Pinpoint the cell where the given text exists, returning its (X, Y) midpoint coordinate. 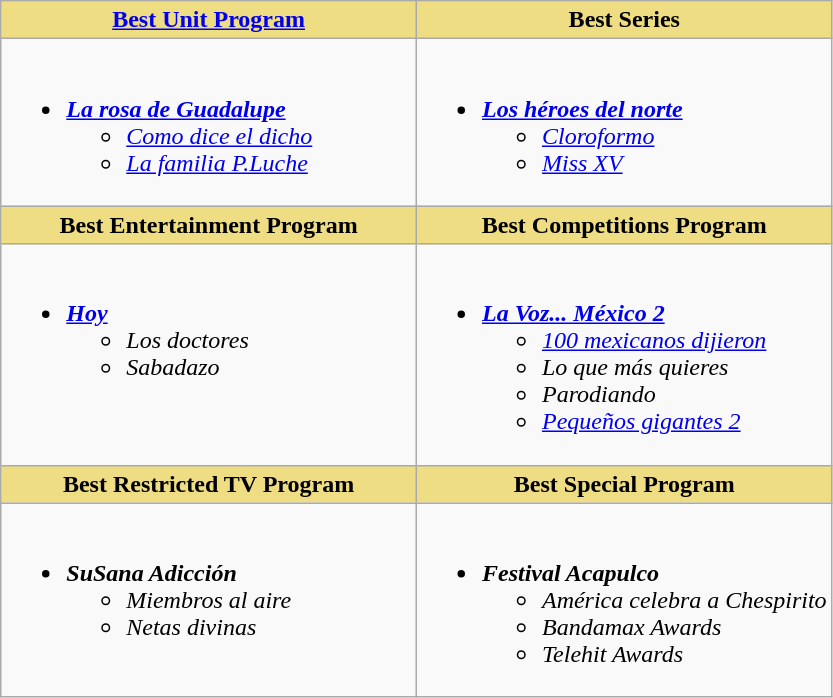
HoyLos doctoresSabadazo (209, 354)
Best Restricted TV Program (209, 484)
Best Unit Program (209, 20)
La rosa de GuadalupeComo dice el dichoLa familia P.Luche (209, 122)
Best Special Program (624, 484)
La Voz... México 2100 mexicanos dijieronLo que más quieresParodiandoPequeños gigantes 2 (624, 354)
Festival AcapulcoAmérica celebra a ChespiritoBandamax AwardsTelehit Awards (624, 600)
SuSana AdicciónMiembros al aireNetas divinas (209, 600)
Best Series (624, 20)
Los héroes del norteCloroformoMiss XV (624, 122)
Best Entertainment Program (209, 225)
Best Competitions Program (624, 225)
